Find where the given text appears and provide that cell's center as [X, Y] coordinate. 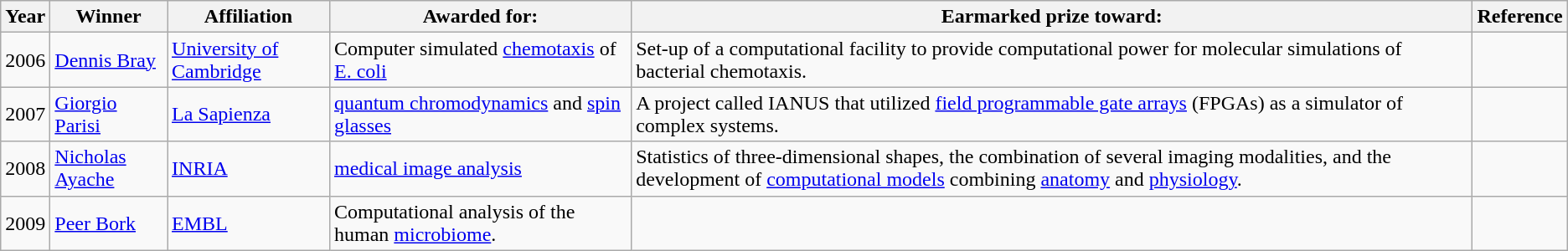
Computer simulated chemotaxis of E. coli [480, 60]
medical image analysis [480, 169]
Winner [109, 17]
Set-up of a computational facility to provide computational power for molecular simulations of bacterial chemotaxis. [1052, 60]
2007 [25, 114]
EMBL [249, 223]
Earmarked prize toward: [1052, 17]
Peer Bork [109, 223]
INRIA [249, 169]
2006 [25, 60]
2009 [25, 223]
Reference [1519, 17]
Awarded for: [480, 17]
La Sapienza [249, 114]
Nicholas Ayache [109, 169]
Giorgio Parisi [109, 114]
University of Cambridge [249, 60]
quantum chromodynamics and spin glasses [480, 114]
Dennis Bray [109, 60]
Year [25, 17]
A project called IANUS that utilized field programmable gate arrays (FPGAs) as a simulator of complex systems. [1052, 114]
Affiliation [249, 17]
2008 [25, 169]
Computational analysis of the human microbiome. [480, 223]
